Capture the cell that displays the provided text and extract its [x, y] central coordinate. 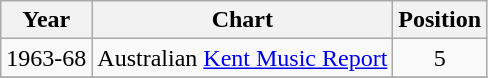
1963-68 [46, 58]
Australian Kent Music Report [242, 58]
5 [440, 58]
Position [440, 20]
Chart [242, 20]
Year [46, 20]
